From the cell containing the given text, extract its center point as (x, y) coordinate. 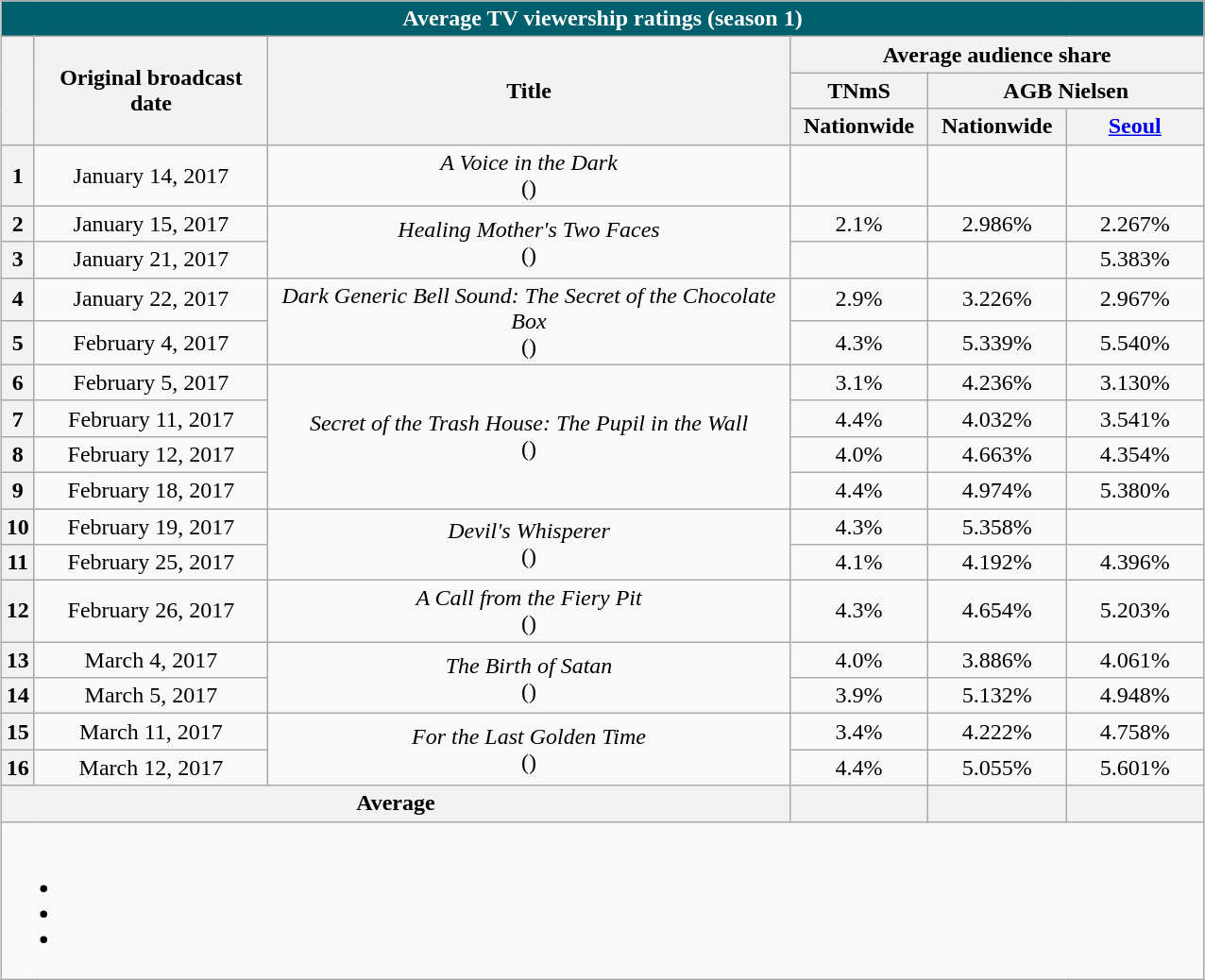
6 (17, 382)
4.1% (859, 563)
3.541% (1135, 418)
4 (17, 299)
Average TV viewership ratings (season 1) (602, 19)
2.267% (1135, 224)
3.886% (997, 660)
3 (17, 260)
AGB Nielsen (1066, 91)
TNmS (859, 91)
Secret of the Trash House: The Pupil in the Wall() (529, 436)
5.132% (997, 696)
February 19, 2017 (151, 526)
2.9% (859, 299)
January 21, 2017 (151, 260)
Seoul (1135, 127)
Average audience share (997, 55)
March 12, 2017 (151, 768)
5 (17, 343)
8 (17, 454)
4.758% (1135, 732)
3.226% (997, 299)
5.339% (997, 343)
February 4, 2017 (151, 343)
A Voice in the Dark() (529, 176)
Devil's Whisperer() (529, 544)
4.192% (997, 563)
2.986% (997, 224)
January 14, 2017 (151, 176)
5.601% (1135, 768)
3.9% (859, 696)
Dark Generic Bell Sound: The Secret of the Chocolate Box() (529, 321)
Title (529, 91)
13 (17, 660)
A Call from the Fiery Pit() (529, 612)
February 18, 2017 (151, 490)
4.222% (997, 732)
2 (17, 224)
2.967% (1135, 299)
4.061% (1135, 660)
4.354% (1135, 454)
3.4% (859, 732)
16 (17, 768)
5.540% (1135, 343)
For the Last Golden Time() (529, 750)
9 (17, 490)
4.396% (1135, 563)
February 11, 2017 (151, 418)
February 12, 2017 (151, 454)
10 (17, 526)
4.663% (997, 454)
4.654% (997, 612)
Original broadcast date (151, 91)
February 5, 2017 (151, 382)
Healing Mother's Two Faces() (529, 242)
5.358% (997, 526)
11 (17, 563)
5.383% (1135, 260)
4.974% (997, 490)
14 (17, 696)
3.1% (859, 382)
February 26, 2017 (151, 612)
4.032% (997, 418)
January 15, 2017 (151, 224)
5.055% (997, 768)
February 25, 2017 (151, 563)
March 11, 2017 (151, 732)
4.948% (1135, 696)
15 (17, 732)
4.236% (997, 382)
The Birth of Satan() (529, 678)
January 22, 2017 (151, 299)
5.203% (1135, 612)
March 4, 2017 (151, 660)
1 (17, 176)
2.1% (859, 224)
March 5, 2017 (151, 696)
5.380% (1135, 490)
7 (17, 418)
12 (17, 612)
3.130% (1135, 382)
Average (395, 803)
